Search for the cell housing the specified text and yield its (x, y) center coordinate. 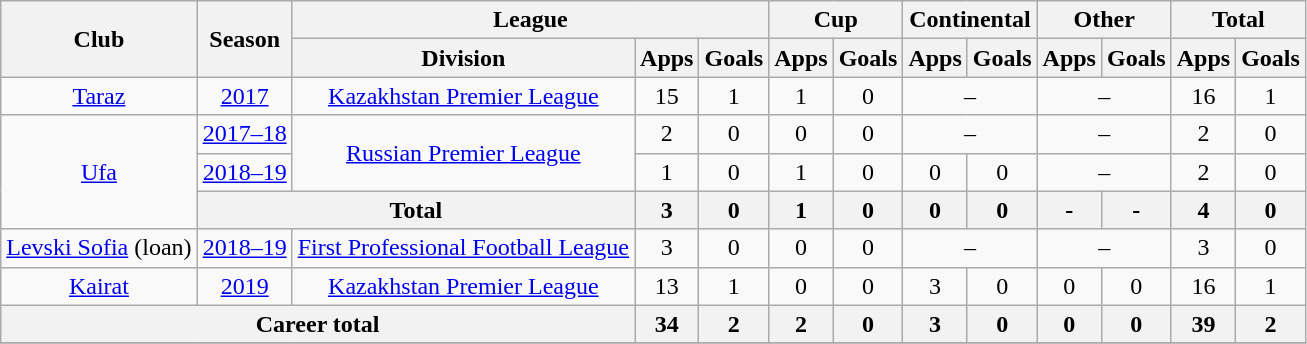
Club (99, 39)
Kairat (99, 286)
15 (667, 96)
2017–18 (244, 134)
34 (667, 324)
4 (1203, 210)
13 (667, 286)
2017 (244, 96)
Russian Premier League (463, 153)
Other (1104, 20)
Continental (970, 20)
First Professional Football League (463, 248)
2019 (244, 286)
Career total (318, 324)
League (530, 20)
39 (1203, 324)
Division (463, 58)
Levski Sofia (loan) (99, 248)
Ufa (99, 172)
Season (244, 39)
Cup (836, 20)
Taraz (99, 96)
